For the text-containing cell, return its midpoint in [X, Y] coordinate format. 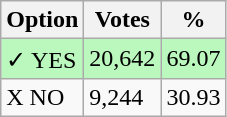
Option [42, 20]
30.93 [194, 97]
Votes [122, 20]
X NO [42, 97]
9,244 [122, 97]
% [194, 20]
69.07 [194, 59]
✓ YES [42, 59]
20,642 [122, 59]
